Extract the [X, Y] coordinate from the center of the cell holding the provided text.  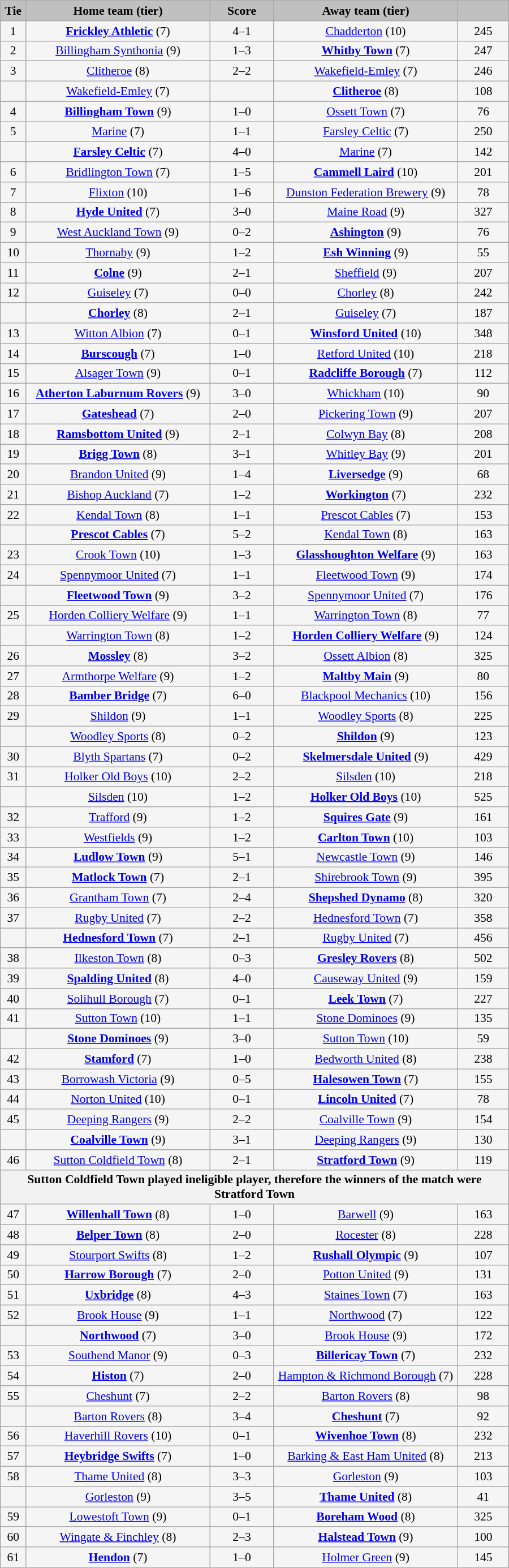
227 [483, 999]
Ossett Town (7) [366, 111]
34 [14, 857]
25 [14, 616]
35 [14, 878]
51 [14, 1295]
Barking & East Ham United (8) [366, 1457]
Ashington (9) [366, 233]
245 [483, 31]
Borrowash Victoria (9) [118, 1079]
77 [483, 616]
20 [14, 475]
358 [483, 918]
Score [241, 11]
38 [14, 959]
208 [483, 434]
Westfields (9) [118, 837]
159 [483, 978]
54 [14, 1376]
Rushall Olympic (9) [366, 1255]
68 [483, 475]
49 [14, 1255]
5–1 [241, 857]
Stamford (7) [118, 1059]
53 [14, 1356]
46 [14, 1160]
47 [14, 1215]
Armthorpe Welfare (9) [118, 676]
Radcliffe Borough (7) [366, 373]
Wivenhoe Town (8) [366, 1436]
23 [14, 555]
Whitley Bay (9) [366, 454]
174 [483, 575]
Colne (9) [118, 273]
Hendon (7) [118, 1557]
Sutton Coldfield Town played ineligible player, therefore the winners of the match were Stratford Town [255, 1187]
Workington (7) [366, 495]
11 [14, 273]
Bamber Bridge (7) [118, 696]
16 [14, 394]
19 [14, 454]
1–6 [241, 192]
Colwyn Bay (8) [366, 434]
Liversedge (9) [366, 475]
124 [483, 636]
Witton Albion (7) [118, 333]
Southend Manor (9) [118, 1356]
Thornaby (9) [118, 253]
2 [14, 51]
36 [14, 898]
1–5 [241, 172]
Mossley (8) [118, 656]
Whitby Town (7) [366, 51]
33 [14, 837]
90 [483, 394]
40 [14, 999]
Grantham Town (7) [118, 898]
Dunston Federation Brewery (9) [366, 192]
Burscough (7) [118, 354]
48 [14, 1235]
Billingham Town (9) [118, 111]
Blyth Spartans (7) [118, 757]
187 [483, 313]
154 [483, 1120]
Bridlington Town (7) [118, 172]
213 [483, 1457]
80 [483, 676]
246 [483, 71]
8 [14, 212]
92 [483, 1416]
Newcastle Town (9) [366, 857]
Ramsbottom United (9) [118, 434]
Trafford (9) [118, 817]
Retford United (10) [366, 354]
Ludlow Town (9) [118, 857]
13 [14, 333]
Uxbridge (8) [118, 1295]
4–1 [241, 31]
52 [14, 1316]
3 [14, 71]
Hampton & Richmond Borough (7) [366, 1376]
Gresley Rovers (8) [366, 959]
2–4 [241, 898]
27 [14, 676]
Lowestoft Town (9) [118, 1517]
Halstead Town (9) [366, 1537]
4–3 [241, 1295]
7 [14, 192]
30 [14, 757]
3–5 [241, 1497]
3–4 [241, 1416]
0–5 [241, 1079]
6 [14, 172]
39 [14, 978]
Chadderton (10) [366, 31]
18 [14, 434]
Stourport Swifts (8) [118, 1255]
Shepshed Dynamo (8) [366, 898]
45 [14, 1120]
Atherton Laburnum Rovers (9) [118, 394]
142 [483, 152]
Sheffield (9) [366, 273]
Pickering Town (9) [366, 414]
108 [483, 92]
Alsager Town (9) [118, 373]
0–0 [241, 293]
12 [14, 293]
135 [483, 1019]
112 [483, 373]
17 [14, 414]
Belper Town (8) [118, 1235]
Staines Town (7) [366, 1295]
320 [483, 898]
Glasshoughton Welfare (9) [366, 555]
24 [14, 575]
130 [483, 1140]
42 [14, 1059]
Stratford Town (9) [366, 1160]
98 [483, 1396]
Billericay Town (7) [366, 1356]
Histon (7) [118, 1376]
Billingham Synthonia (9) [118, 51]
57 [14, 1457]
Barwell (9) [366, 1215]
242 [483, 293]
6–0 [241, 696]
Bedworth United (8) [366, 1059]
145 [483, 1557]
Shirebrook Town (9) [366, 878]
Bishop Auckland (7) [118, 495]
155 [483, 1079]
Blackpool Mechanics (10) [366, 696]
21 [14, 495]
Crook Town (10) [118, 555]
525 [483, 797]
429 [483, 757]
22 [14, 515]
28 [14, 696]
238 [483, 1059]
Wingate & Finchley (8) [118, 1537]
Brigg Town (8) [118, 454]
Frickley Athletic (7) [118, 31]
1 [14, 31]
Brandon United (9) [118, 475]
156 [483, 696]
Leek Town (7) [366, 999]
29 [14, 716]
Carlton Town (10) [366, 837]
5 [14, 132]
327 [483, 212]
176 [483, 595]
60 [14, 1537]
1–4 [241, 475]
107 [483, 1255]
37 [14, 918]
Boreham Wood (8) [366, 1517]
Matlock Town (7) [118, 878]
Spalding United (8) [118, 978]
Skelmersdale United (9) [366, 757]
172 [483, 1335]
161 [483, 817]
3–3 [241, 1477]
Haverhill Rovers (10) [118, 1436]
250 [483, 132]
Away team (tier) [366, 11]
395 [483, 878]
Maltby Main (9) [366, 676]
58 [14, 1477]
2–3 [241, 1537]
Tie [14, 11]
Willenhall Town (8) [118, 1215]
Maine Road (9) [366, 212]
122 [483, 1316]
Winsford United (10) [366, 333]
153 [483, 515]
61 [14, 1557]
Ossett Albion (8) [366, 656]
Esh Winning (9) [366, 253]
119 [483, 1160]
50 [14, 1275]
Potton United (9) [366, 1275]
Solihull Borough (7) [118, 999]
9 [14, 233]
502 [483, 959]
15 [14, 373]
456 [483, 938]
Harrow Borough (7) [118, 1275]
225 [483, 716]
32 [14, 817]
131 [483, 1275]
Causeway United (9) [366, 978]
Holmer Green (9) [366, 1557]
146 [483, 857]
Heybridge Swifts (7) [118, 1457]
348 [483, 333]
5–2 [241, 535]
Sutton Coldfield Town (8) [118, 1160]
14 [14, 354]
Flixton (10) [118, 192]
Lincoln United (7) [366, 1099]
Gateshead (7) [118, 414]
4 [14, 111]
31 [14, 777]
100 [483, 1537]
43 [14, 1079]
123 [483, 737]
Hyde United (7) [118, 212]
56 [14, 1436]
10 [14, 253]
Rocester (8) [366, 1235]
Ilkeston Town (8) [118, 959]
Cammell Laird (10) [366, 172]
Norton United (10) [118, 1099]
Halesowen Town (7) [366, 1079]
West Auckland Town (9) [118, 233]
26 [14, 656]
Whickham (10) [366, 394]
Squires Gate (9) [366, 817]
44 [14, 1099]
247 [483, 51]
Home team (tier) [118, 11]
